Capture the cell that displays the provided text and extract its [X, Y] central coordinate. 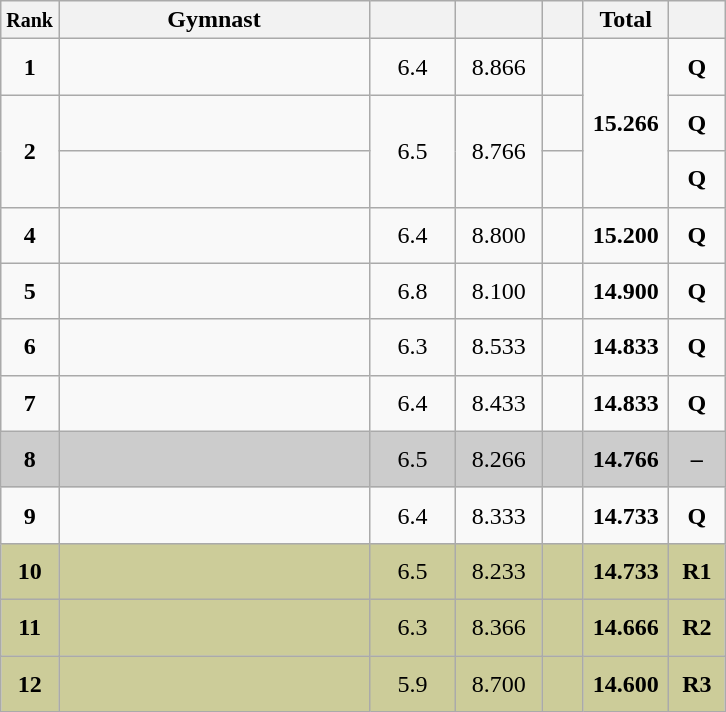
5.9 [413, 684]
9 [30, 515]
8.766 [499, 151]
14.600 [626, 684]
– [697, 459]
8.266 [499, 459]
7 [30, 403]
8.433 [499, 403]
8.800 [499, 235]
8 [30, 459]
8.866 [499, 67]
Total [626, 20]
Gymnast [214, 20]
14.666 [626, 627]
1 [30, 67]
8.366 [499, 627]
8.533 [499, 347]
14.900 [626, 291]
R2 [697, 627]
R1 [697, 571]
8.233 [499, 571]
R3 [697, 684]
12 [30, 684]
8.333 [499, 515]
6.8 [413, 291]
10 [30, 571]
Rank [30, 20]
8.100 [499, 291]
2 [30, 151]
5 [30, 291]
15.200 [626, 235]
14.766 [626, 459]
4 [30, 235]
6 [30, 347]
11 [30, 627]
15.266 [626, 123]
8.700 [499, 684]
